Provide the [X, Y] coordinate of the cell's center where the given text is located.  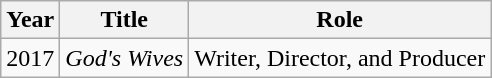
2017 [30, 58]
Title [124, 20]
Writer, Director, and Producer [340, 58]
God's Wives [124, 58]
Year [30, 20]
Role [340, 20]
